Detect which cell encompasses the target text, then output its [X, Y] center coordinate. 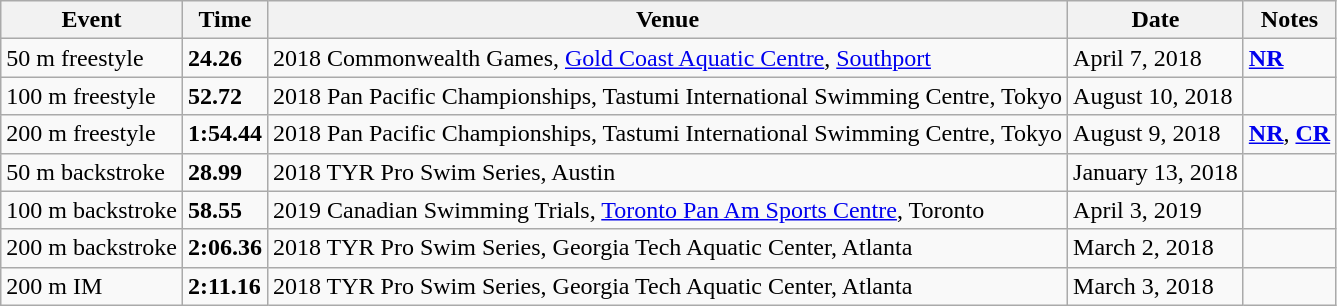
April 7, 2018 [1156, 58]
2018 TYR Pro Swim Series, Austin [667, 172]
200 m backstroke [92, 248]
100 m freestyle [92, 96]
100 m backstroke [92, 210]
August 9, 2018 [1156, 134]
March 3, 2018 [1156, 286]
January 13, 2018 [1156, 172]
Venue [667, 20]
1:54.44 [224, 134]
Date [1156, 20]
2018 Commonwealth Games, Gold Coast Aquatic Centre, Southport [667, 58]
50 m freestyle [92, 58]
April 3, 2019 [1156, 210]
50 m backstroke [92, 172]
Notes [1289, 20]
24.26 [224, 58]
28.99 [224, 172]
200 m IM [92, 286]
2:06.36 [224, 248]
NR [1289, 58]
2:11.16 [224, 286]
52.72 [224, 96]
Time [224, 20]
March 2, 2018 [1156, 248]
NR, CR [1289, 134]
58.55 [224, 210]
Event [92, 20]
2019 Canadian Swimming Trials, Toronto Pan Am Sports Centre, Toronto [667, 210]
August 10, 2018 [1156, 96]
200 m freestyle [92, 134]
